Scan for the cell matching the given text and deliver its (x, y) coordinate at center. 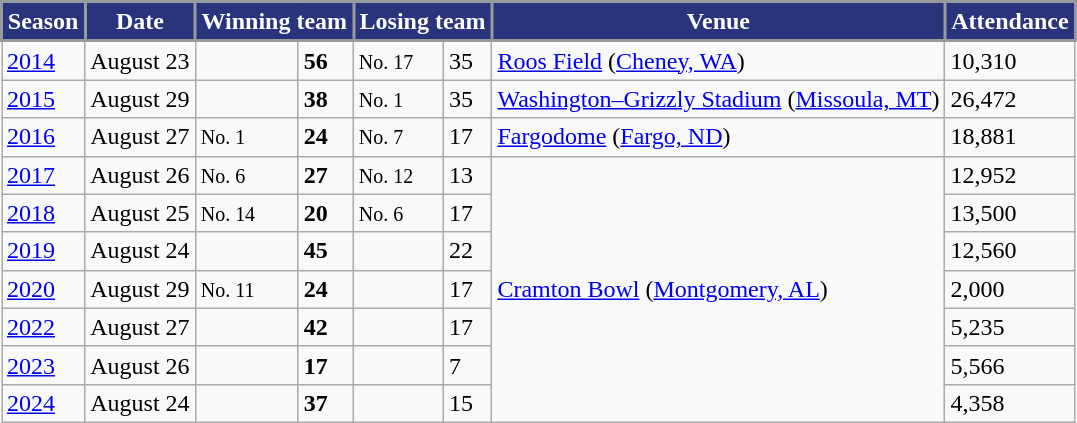
13 (468, 175)
22 (468, 251)
Fargodome (Fargo, ND) (718, 137)
37 (326, 403)
Date (140, 22)
2014 (44, 60)
38 (326, 99)
42 (326, 327)
Winning team (274, 22)
No. 17 (398, 60)
August 25 (140, 213)
26,472 (1010, 99)
2016 (44, 137)
Venue (718, 22)
15 (468, 403)
No. 7 (398, 137)
27 (326, 175)
Losing team (422, 22)
Washington–Grizzly Stadium (Missoula, MT) (718, 99)
Season (44, 22)
5,566 (1010, 365)
7 (468, 365)
56 (326, 60)
No. 11 (246, 289)
No. 14 (246, 213)
13,500 (1010, 213)
2023 (44, 365)
20 (326, 213)
2,000 (1010, 289)
18,881 (1010, 137)
4,358 (1010, 403)
12,952 (1010, 175)
2022 (44, 327)
Cramton Bowl (Montgomery, AL) (718, 289)
2024 (44, 403)
12,560 (1010, 251)
Attendance (1010, 22)
August 23 (140, 60)
2019 (44, 251)
Roos Field (Cheney, WA) (718, 60)
2015 (44, 99)
2017 (44, 175)
No. 12 (398, 175)
45 (326, 251)
2018 (44, 213)
5,235 (1010, 327)
10,310 (1010, 60)
2020 (44, 289)
